Locate the cell with the specified text and output its (x, y) center coordinate. 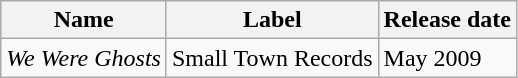
Release date (447, 20)
We Were Ghosts (84, 58)
Label (272, 20)
Name (84, 20)
Small Town Records (272, 58)
May 2009 (447, 58)
